From the cell containing the given text, extract its center point as [X, Y] coordinate. 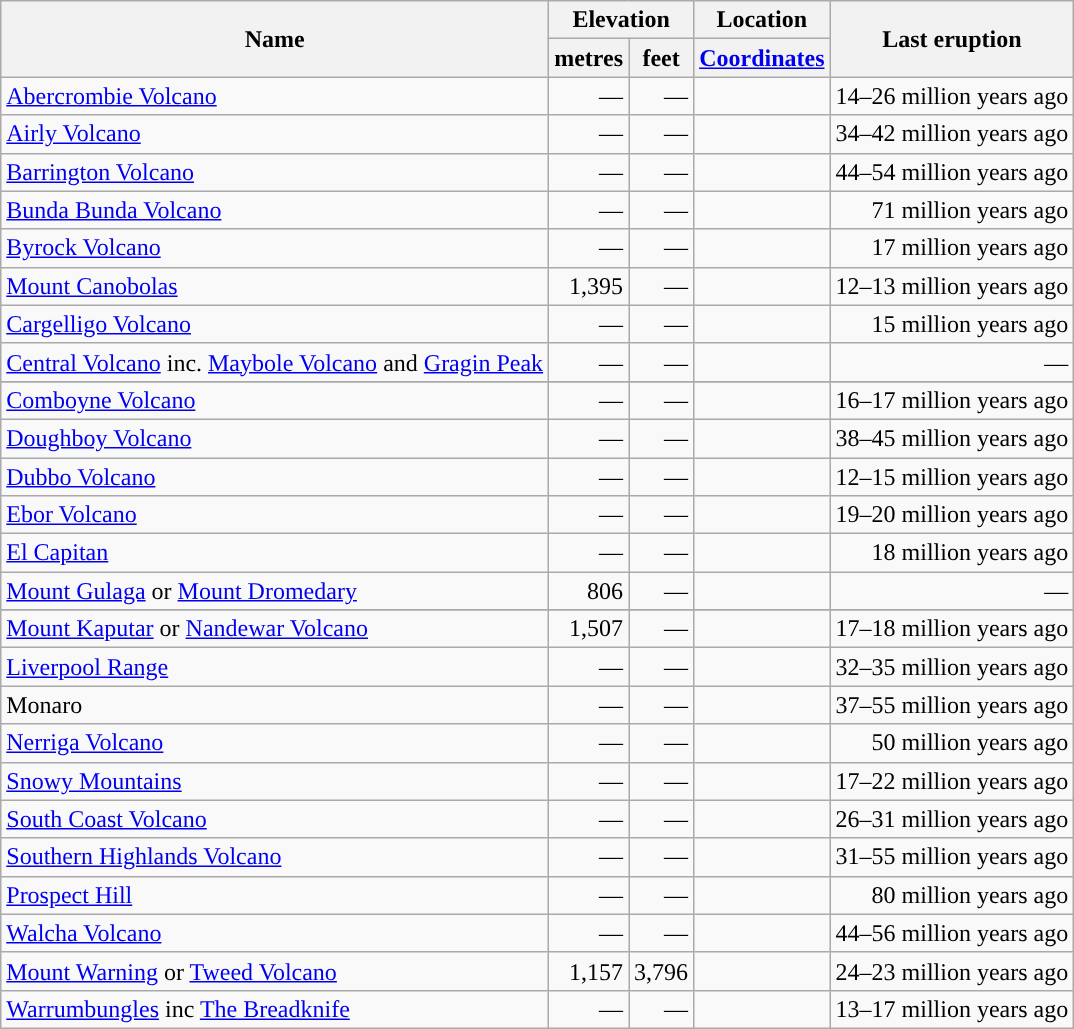
Barrington Volcano [275, 172]
Location [762, 20]
Nerriga Volcano [275, 743]
Dubbo Volcano [275, 477]
Name [275, 39]
Monaro [275, 705]
Cargelligo Volcano [275, 324]
Abercrombie Volcano [275, 96]
37–55 million years ago [952, 705]
50 million years ago [952, 743]
Mount Canobolas [275, 286]
1,507 [589, 629]
Comboyne Volcano [275, 400]
Central Volcano inc. Maybole Volcano and Gragin Peak [275, 362]
Elevation [622, 20]
38–45 million years ago [952, 438]
44–56 million years ago [952, 933]
80 million years ago [952, 895]
Mount Warning or Tweed Volcano [275, 971]
32–35 million years ago [952, 667]
Southern Highlands Volcano [275, 857]
Prospect Hill [275, 895]
19–20 million years ago [952, 515]
Bunda Bunda Volcano [275, 210]
17–22 million years ago [952, 781]
Coordinates [762, 58]
South Coast Volcano [275, 819]
71 million years ago [952, 210]
3,796 [662, 971]
Doughboy Volcano [275, 438]
34–42 million years ago [952, 134]
Walcha Volcano [275, 933]
1,157 [589, 971]
12–15 million years ago [952, 477]
26–31 million years ago [952, 819]
Ebor Volcano [275, 515]
metres [589, 58]
El Capitan [275, 553]
17 million years ago [952, 248]
Airly Volcano [275, 134]
15 million years ago [952, 324]
13–17 million years ago [952, 1009]
feet [662, 58]
Byrock Volcano [275, 248]
24–23 million years ago [952, 971]
1,395 [589, 286]
44–54 million years ago [952, 172]
18 million years ago [952, 553]
Mount Kaputar or Nandewar Volcano [275, 629]
Mount Gulaga or Mount Dromedary [275, 591]
Snowy Mountains [275, 781]
14–26 million years ago [952, 96]
Warrumbungles inc The Breadknife [275, 1009]
Last eruption [952, 39]
31–55 million years ago [952, 857]
12–13 million years ago [952, 286]
806 [589, 591]
Liverpool Range [275, 667]
16–17 million years ago [952, 400]
17–18 million years ago [952, 629]
